Find where the given text appears and provide that cell's center as (x, y) coordinate. 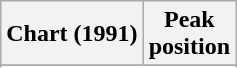
Peakposition (189, 34)
Chart (1991) (72, 34)
